Provide the (x, y) coordinate of the cell's center where the given text is located.  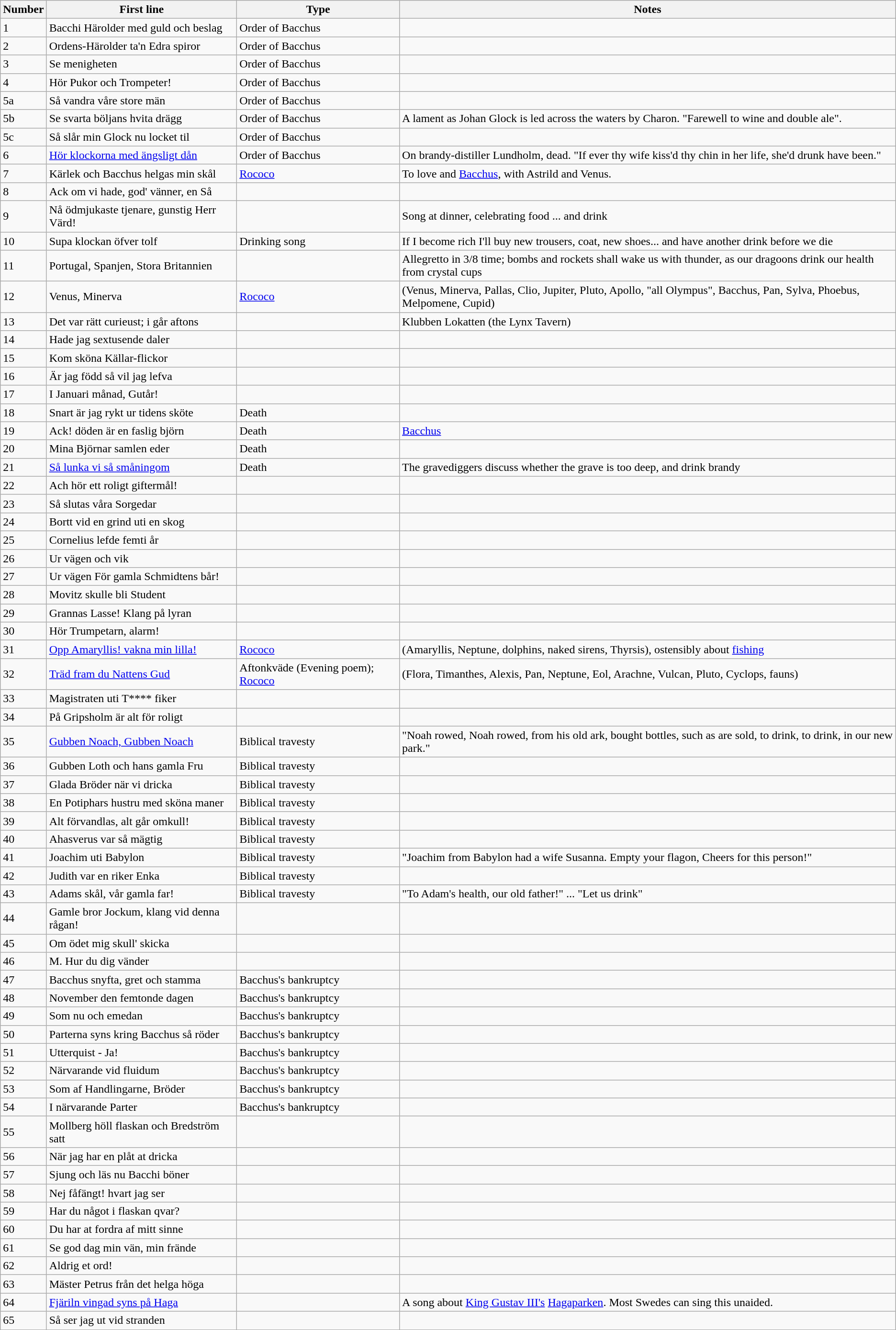
5c (23, 137)
Opp Amaryllis! vakna min lilla! (142, 649)
58 (23, 1193)
Bacchus (648, 431)
Ack! döden är en faslig björn (142, 431)
Gubben Noach, Gubben Noach (142, 742)
32 (23, 674)
Parterna syns kring Bacchus så röder (142, 1034)
Kärlek och Bacchus helgas min skål (142, 173)
På Gripsholm är alt för roligt (142, 717)
63 (23, 1284)
61 (23, 1248)
Bacchus snyfta, gret och stamma (142, 980)
12 (23, 297)
Kom sköna Källar-flickor (142, 358)
Grannas Lasse! Klang på lyran (142, 613)
2 (23, 46)
Det var rätt curieust; i går aftons (142, 322)
The gravediggers discuss whether the grave is too deep, and drink brandy (648, 467)
51 (23, 1052)
Joachim uti Babylon (142, 857)
6 (23, 155)
5b (23, 119)
50 (23, 1034)
Du har at fordra af mitt sinne (142, 1229)
26 (23, 559)
Notes (648, 10)
11 (23, 266)
23 (23, 503)
Har du något i flaskan qvar? (142, 1211)
Adams skål, vår gamla far! (142, 894)
Allegretto in 3/8 time; bombs and rockets shall wake us with thunder, as our dragoons drink our health from crystal cups (648, 266)
Bacchi Härolder med guld och beslag (142, 28)
(Venus, Minerva, Pallas, Clio, Jupiter, Pluto, Apollo, "all Olympus", Bacchus, Pan, Sylva, Phoebus, Melpomene, Cupid) (648, 297)
5a (23, 101)
56 (23, 1156)
Alt förvandlas, alt går omkull! (142, 821)
A lament as Johan Glock is led across the waters by Charon. "Farewell to wine and double ale". (648, 119)
36 (23, 766)
Supa klockan öfver tolf (142, 241)
A song about King Gustav III's Hagaparken. Most Swedes can sing this unaided. (648, 1302)
Portugal, Spanjen, Stora Britannien (142, 266)
18 (23, 413)
45 (23, 943)
(Amaryllis, Neptune, dolphins, naked sirens, Thyrsis), ostensibly about fishing (648, 649)
November den femtonde dagen (142, 998)
Mollberg höll flaskan och Bredström satt (142, 1131)
1 (23, 28)
Ur vägen och vik (142, 559)
Ordens-Härolder ta'n Edra spiror (142, 46)
20 (23, 449)
Ack om vi hade, god' vänner, en Så (142, 191)
40 (23, 839)
"Joachim from Babylon had a wife Susanna. Empty your flagon, Cheers for this person!" (648, 857)
Gubben Loth och hans gamla Fru (142, 766)
60 (23, 1229)
Bortt vid en grind uti en skog (142, 522)
Ur vägen För gamla Schmidtens bår! (142, 577)
38 (23, 803)
Klubben Lokatten (the Lynx Tavern) (648, 322)
42 (23, 875)
Se god dag min vän, min frände (142, 1248)
14 (23, 340)
Glada Bröder när vi dricka (142, 784)
Magistraten uti T**** fiker (142, 699)
48 (23, 998)
17 (23, 394)
Utterquist - Ja! (142, 1052)
31 (23, 649)
On brandy-distiller Lundholm, dead. "If ever thy wife kiss'd thy chin in her life, she'd drunk have been." (648, 155)
Hör Trumpetarn, alarm! (142, 631)
39 (23, 821)
M. Hur du dig vänder (142, 961)
Mina Björnar samlen eder (142, 449)
33 (23, 699)
29 (23, 613)
7 (23, 173)
Så ser jag ut vid stranden (142, 1320)
3 (23, 64)
37 (23, 784)
Judith var en riker Enka (142, 875)
24 (23, 522)
53 (23, 1089)
4 (23, 82)
64 (23, 1302)
Träd fram du Nattens Gud (142, 674)
22 (23, 485)
Nå ödmjukaste tjenare, gunstig Herr Värd! (142, 216)
Som nu och emedan (142, 1016)
Gamle bror Jockum, klang vid denna rågan! (142, 919)
First line (142, 10)
Fjäriln vingad syns på Haga (142, 1302)
Så slår min Glock nu locket til (142, 137)
Venus, Minerva (142, 297)
Type (318, 10)
Om ödet mig skull' skicka (142, 943)
9 (23, 216)
34 (23, 717)
En Potiphars hustru med sköna maner (142, 803)
27 (23, 577)
Aftonkväde (Evening poem); Rococo (318, 674)
(Flora, Timanthes, Alexis, Pan, Neptune, Eol, Arachne, Vulcan, Pluto, Cyclops, fauns) (648, 674)
25 (23, 540)
35 (23, 742)
16 (23, 376)
Hör klockorna med ängsligt dån (142, 155)
"To Adam's health, our old father!" ... "Let us drink" (648, 894)
28 (23, 595)
Närvarande vid fluidum (142, 1071)
Är jag född så vil jag lefva (142, 376)
If I become rich I'll buy new trousers, coat, new shoes... and have another drink before we die (648, 241)
21 (23, 467)
44 (23, 919)
Så slutas våra Sorgedar (142, 503)
49 (23, 1016)
47 (23, 980)
To love and Bacchus, with Astrild and Venus. (648, 173)
Number (23, 10)
Nej fåfängt! hvart jag ser (142, 1193)
19 (23, 431)
I Januari månad, Gutår! (142, 394)
10 (23, 241)
Se svarta böljans hvita drägg (142, 119)
54 (23, 1107)
62 (23, 1266)
Cornelius lefde femti år (142, 540)
Ach hör ett roligt giftermål! (142, 485)
30 (23, 631)
Song at dinner, celebrating food ... and drink (648, 216)
8 (23, 191)
"Noah rowed, Noah rowed, from his old ark, bought bottles, such as are sold, to drink, to drink, in our new park." (648, 742)
Som af Handlingarne, Bröder (142, 1089)
52 (23, 1071)
Så vandra våre store män (142, 101)
55 (23, 1131)
43 (23, 894)
Se menigheten (142, 64)
Sjung och läs nu Bacchi böner (142, 1174)
Drinking song (318, 241)
65 (23, 1320)
Så lunka vi så småningom (142, 467)
Snart är jag rykt ur tidens sköte (142, 413)
I närvarande Parter (142, 1107)
Mäster Petrus från det helga höga (142, 1284)
Hör Pukor och Trompeter! (142, 82)
15 (23, 358)
46 (23, 961)
41 (23, 857)
57 (23, 1174)
Aldrig et ord! (142, 1266)
Ahasverus var så mägtig (142, 839)
När jag har en plåt at dricka (142, 1156)
Hade jag sextusende daler (142, 340)
Movitz skulle bli Student (142, 595)
13 (23, 322)
59 (23, 1211)
